Return [x, y] of the center of cell containing provided text 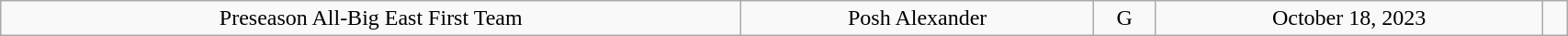
October 18, 2023 [1349, 18]
Posh Alexander [918, 18]
Preseason All-Big East First Team [371, 18]
G [1124, 18]
